Locate the cell with the specified text and output its [X, Y] center coordinate. 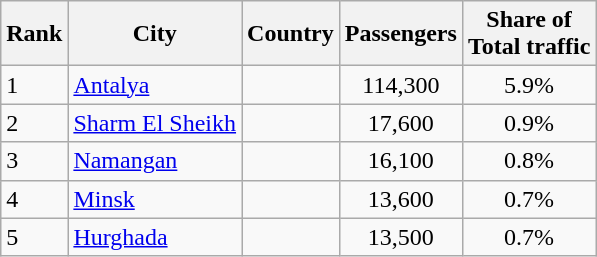
Minsk [155, 199]
4 [34, 199]
Sharm El Sheikh [155, 123]
Rank [34, 34]
5 [34, 237]
0.8% [528, 161]
Hurghada [155, 237]
3 [34, 161]
Country [291, 34]
17,600 [400, 123]
5.9% [528, 85]
Share ofTotal traffic [528, 34]
City [155, 34]
Antalya [155, 85]
Passengers [400, 34]
114,300 [400, 85]
0.9% [528, 123]
2 [34, 123]
1 [34, 85]
13,500 [400, 237]
16,100 [400, 161]
13,600 [400, 199]
Namangan [155, 161]
